From the cell containing the given text, extract its center point as (X, Y) coordinate. 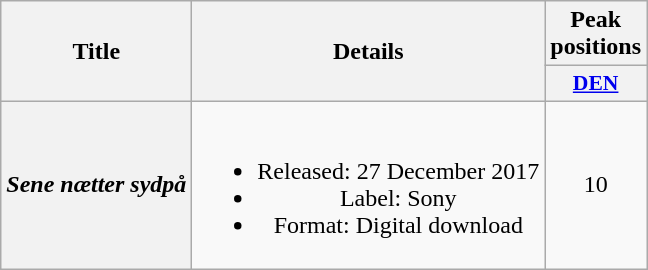
Title (96, 52)
Details (368, 52)
Released: 27 December 2017Label: SonyFormat: Digital download (368, 184)
10 (596, 184)
Peak positions (596, 34)
DEN (596, 84)
Sene nætter sydpå (96, 184)
